Pinpoint the cell where the given text exists, returning its [X, Y] midpoint coordinate. 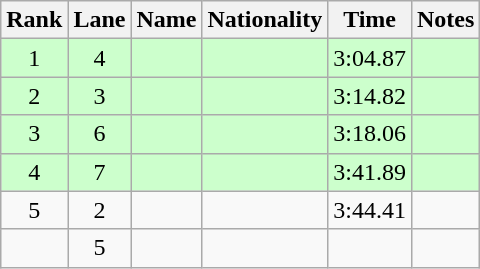
3:44.41 [370, 210]
3:41.89 [370, 172]
Lane [100, 20]
Name [166, 20]
6 [100, 134]
3:14.82 [370, 96]
3:04.87 [370, 58]
Notes [445, 20]
7 [100, 172]
3:18.06 [370, 134]
Time [370, 20]
1 [34, 58]
Rank [34, 20]
Nationality [265, 20]
